From the cell containing the given text, extract its center point as [x, y] coordinate. 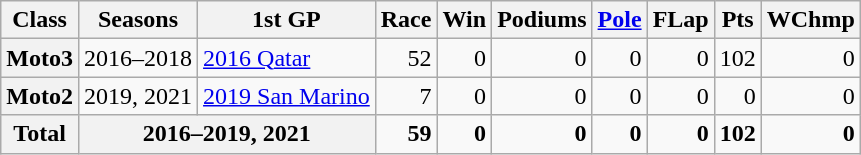
2019, 2021 [138, 96]
Pts [738, 20]
2019 San Marino [287, 96]
WChmp [810, 20]
FLap [680, 20]
Pole [620, 20]
Class [40, 20]
Moto2 [40, 96]
2016–2018 [138, 58]
Moto3 [40, 58]
59 [406, 134]
2016 Qatar [287, 58]
7 [406, 96]
1st GP [287, 20]
Total [40, 134]
Win [464, 20]
2016–2019, 2021 [226, 134]
Race [406, 20]
52 [406, 58]
Seasons [138, 20]
Podiums [542, 20]
